Find where the given text appears and provide that cell's center as (X, Y) coordinate. 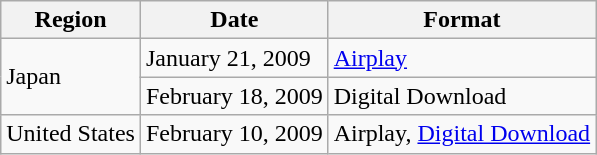
January 21, 2009 (234, 58)
Airplay (462, 58)
Japan (71, 77)
United States (71, 134)
Format (462, 20)
Region (71, 20)
February 18, 2009 (234, 96)
Airplay, Digital Download (462, 134)
Date (234, 20)
February 10, 2009 (234, 134)
Digital Download (462, 96)
